Provide the (X, Y) coordinate of the cell's center where the given text is located.  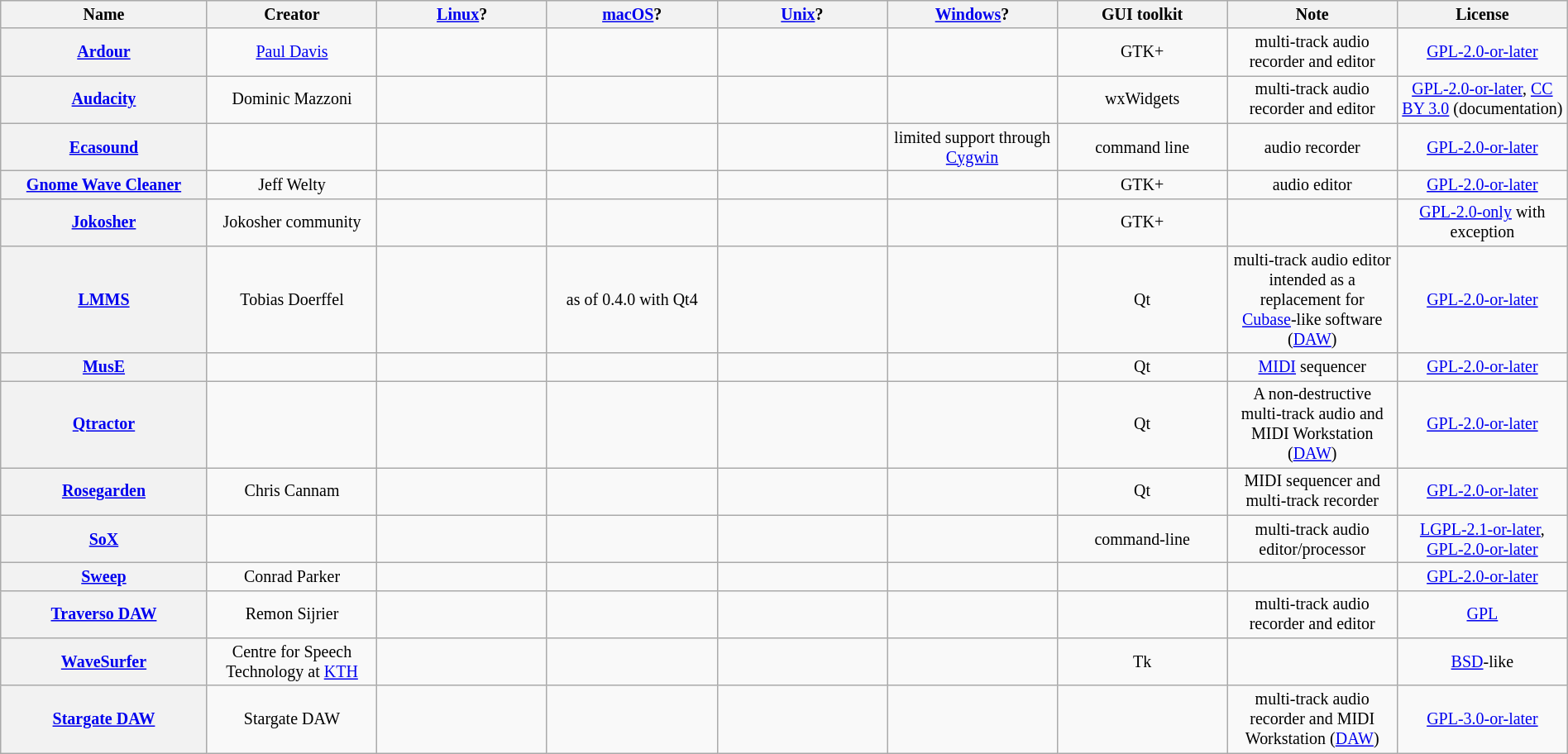
Centre for Speech Technology at KTH (292, 661)
MusE (104, 367)
Ardour (104, 53)
Sweep (104, 577)
Creator (292, 15)
Note (1312, 15)
Qtractor (104, 425)
Unix? (802, 15)
MIDI sequencer (1312, 367)
SoX (104, 539)
BSD-like (1483, 661)
multi-track audio editor/processor (1312, 539)
Name (104, 15)
A non-destructive multi-track audio and MIDI Workstation (DAW) (1312, 425)
audio editor (1312, 185)
Ecasound (104, 147)
Jeff Welty (292, 185)
License (1483, 15)
multi-track audio recorder and MIDI Workstation (DAW) (1312, 719)
Remon Sijrier (292, 615)
Paul Davis (292, 53)
Dominic Mazzoni (292, 99)
GUI toolkit (1142, 15)
Traverso DAW (104, 615)
as of 0.4.0 with Qt4 (632, 299)
Audacity (104, 99)
limited support through Cygwin (973, 147)
Rosegarden (104, 491)
Chris Cannam (292, 491)
Linux? (462, 15)
GPL-2.0-or-later, CC BY 3.0 (documentation) (1483, 99)
Gnome Wave Cleaner (104, 185)
Jokosher (104, 222)
Jokosher community (292, 222)
macOS? (632, 15)
multi-track audio editor intended as a replacement for Cubase-like software (DAW) (1312, 299)
LMMS (104, 299)
LGPL-2.1-or-later,GPL-2.0-or-later (1483, 539)
WaveSurfer (104, 661)
command-line (1142, 539)
wxWidgets (1142, 99)
command line (1142, 147)
GPL-3.0-or-later (1483, 719)
audio recorder (1312, 147)
Tk (1142, 661)
GPL-2.0-only with exception (1483, 222)
Conrad Parker (292, 577)
Windows? (973, 15)
Tobias Doerffel (292, 299)
GPL (1483, 615)
MIDI sequencer and multi-track recorder (1312, 491)
